Output the (X, Y) coordinate of the center of the cell containing the given text.  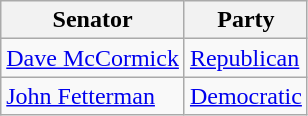
Senator (93, 20)
Dave McCormick (93, 58)
Party (246, 20)
John Fetterman (93, 96)
Republican (246, 58)
Democratic (246, 96)
